Find where the given text appears and provide that cell's center as (x, y) coordinate. 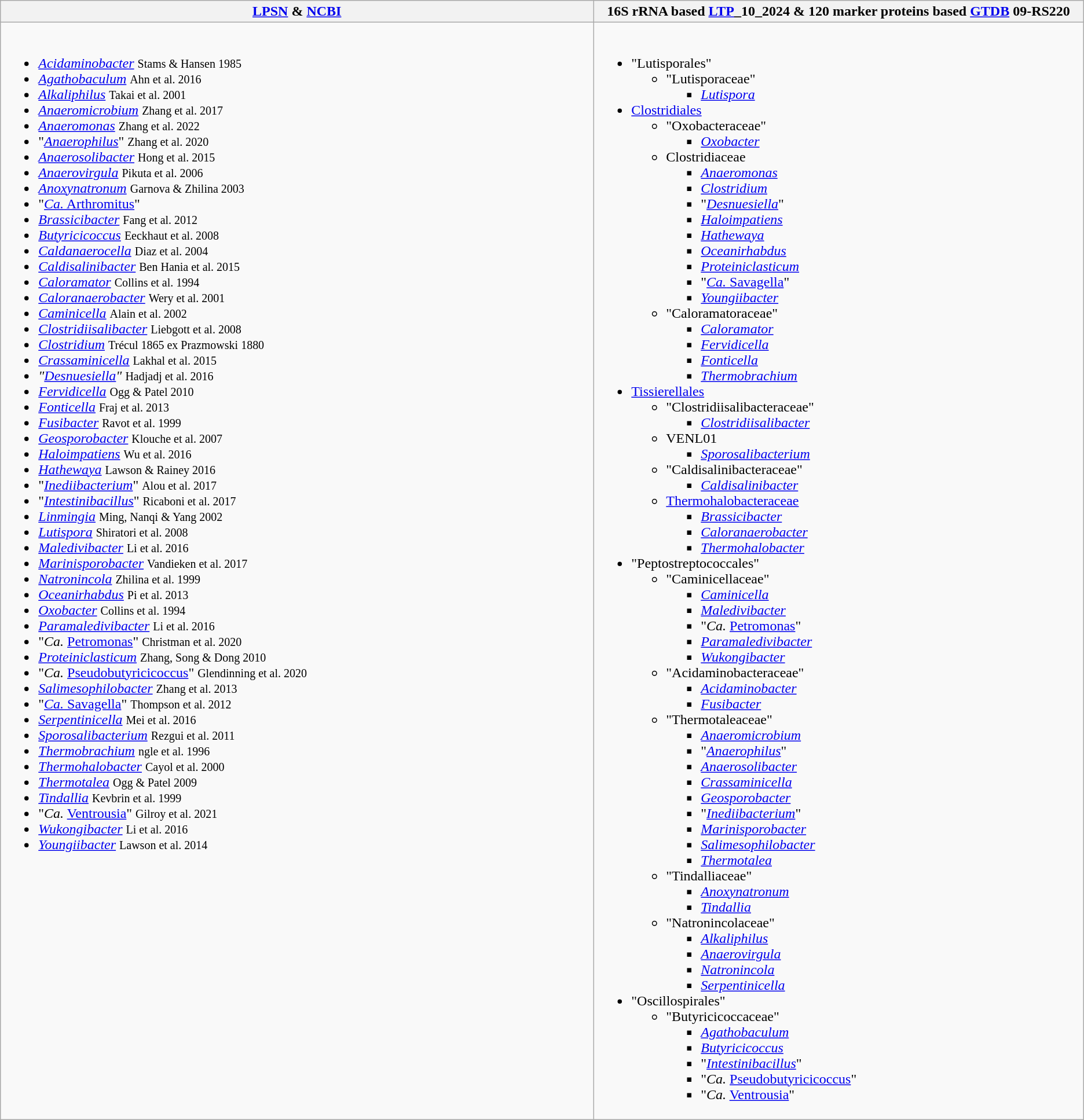
16S rRNA based LTP_10_2024 & 120 marker proteins based GTDB 09-RS220 (838, 12)
LPSN & NCBI (297, 12)
